Determine the [x, y] coordinate at the center of the cell enclosing the given text.  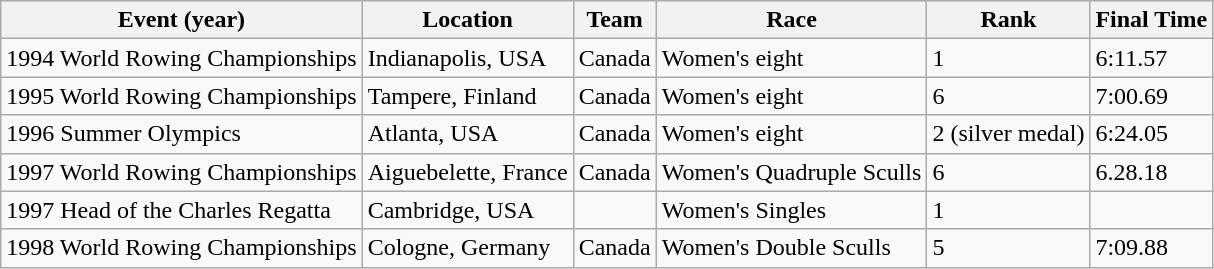
Race [792, 20]
Final Time [1152, 20]
1997 Head of the Charles Regatta [182, 210]
Tampere, Finland [468, 96]
Team [614, 20]
7:09.88 [1152, 248]
7:00.69 [1152, 96]
Cologne, Germany [468, 248]
1995 World Rowing Championships [182, 96]
2 (silver medal) [1008, 134]
Location [468, 20]
1998 World Rowing Championships [182, 248]
6.28.18 [1152, 172]
Indianapolis, USA [468, 58]
Event (year) [182, 20]
Aiguebelette, France [468, 172]
1994 World Rowing Championships [182, 58]
Rank [1008, 20]
6:11.57 [1152, 58]
Women's Quadruple Sculls [792, 172]
Cambridge, USA [468, 210]
Atlanta, USA [468, 134]
Women's Double Sculls [792, 248]
6:24.05 [1152, 134]
1996 Summer Olympics [182, 134]
5 [1008, 248]
1997 World Rowing Championships [182, 172]
Women's Singles [792, 210]
